Pinpoint the cell where the given text exists, returning its (X, Y) midpoint coordinate. 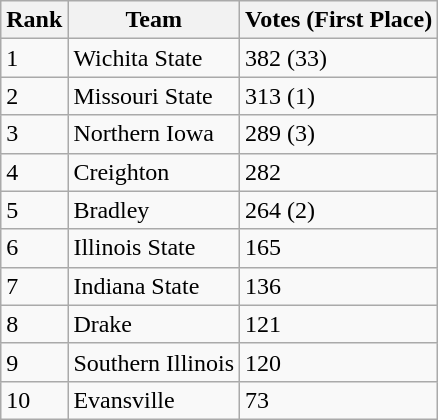
264 (2) (339, 210)
Illinois State (154, 248)
313 (1) (339, 96)
6 (34, 248)
Wichita State (154, 58)
7 (34, 286)
10 (34, 400)
289 (3) (339, 134)
4 (34, 172)
Indiana State (154, 286)
120 (339, 362)
2 (34, 96)
9 (34, 362)
136 (339, 286)
Votes (First Place) (339, 20)
Missouri State (154, 96)
Bradley (154, 210)
Rank (34, 20)
8 (34, 324)
282 (339, 172)
1 (34, 58)
Evansville (154, 400)
121 (339, 324)
73 (339, 400)
5 (34, 210)
382 (33) (339, 58)
Team (154, 20)
Southern Illinois (154, 362)
165 (339, 248)
Creighton (154, 172)
3 (34, 134)
Drake (154, 324)
Northern Iowa (154, 134)
